Return (X, Y) of the center of cell containing provided text 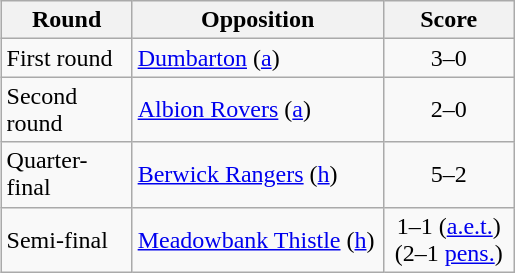
3–0 (448, 58)
5–2 (448, 174)
1–1 (a.e.t.)(2–1 pens.) (448, 240)
Opposition (258, 20)
Albion Rovers (a) (258, 110)
Score (448, 20)
Second round (66, 110)
Semi-final (66, 240)
First round (66, 58)
Round (66, 20)
Meadowbank Thistle (h) (258, 240)
Quarter-final (66, 174)
Berwick Rangers (h) (258, 174)
Dumbarton (a) (258, 58)
2–0 (448, 110)
